Capture the cell that displays the provided text and extract its [x, y] central coordinate. 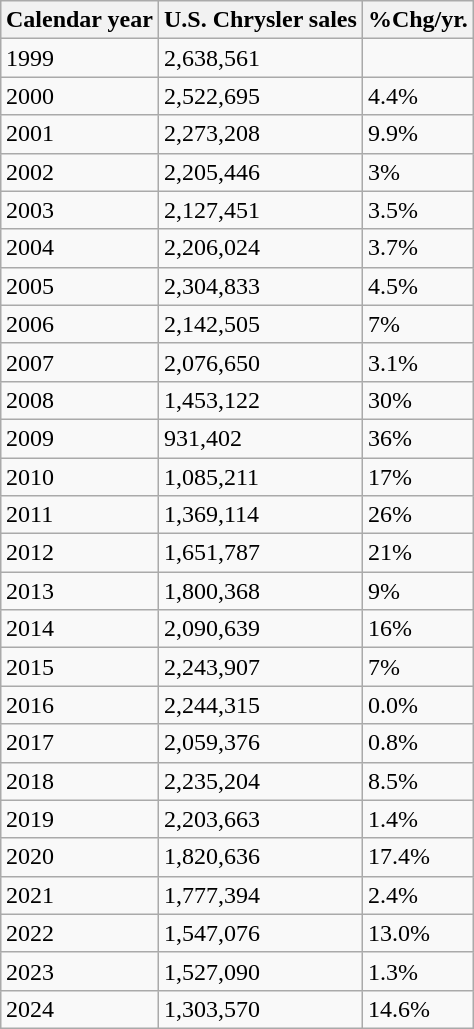
2,273,208 [260, 134]
4.4% [418, 96]
13.0% [418, 933]
2022 [79, 933]
931,402 [260, 438]
2,235,204 [260, 781]
2,142,505 [260, 324]
2,243,907 [260, 667]
2,059,376 [260, 743]
3% [418, 172]
1,453,122 [260, 400]
2003 [79, 210]
2004 [79, 248]
16% [418, 629]
1,303,570 [260, 1009]
2,522,695 [260, 96]
1,820,636 [260, 857]
26% [418, 515]
2013 [79, 591]
2001 [79, 134]
3.1% [418, 362]
%Chg/yr. [418, 20]
1.4% [418, 819]
2,244,315 [260, 705]
0.8% [418, 743]
4.5% [418, 286]
2009 [79, 438]
0.0% [418, 705]
8.5% [418, 781]
Calendar year [79, 20]
2,206,024 [260, 248]
2,304,833 [260, 286]
2021 [79, 895]
1,527,090 [260, 971]
2023 [79, 971]
1,547,076 [260, 933]
14.6% [418, 1009]
9% [418, 591]
2,205,446 [260, 172]
1,369,114 [260, 515]
1999 [79, 58]
17.4% [418, 857]
36% [418, 438]
2000 [79, 96]
2024 [79, 1009]
30% [418, 400]
2017 [79, 743]
2015 [79, 667]
21% [418, 553]
2,076,650 [260, 362]
2016 [79, 705]
2,203,663 [260, 819]
2018 [79, 781]
2010 [79, 477]
2014 [79, 629]
2005 [79, 286]
2,638,561 [260, 58]
1,085,211 [260, 477]
2.4% [418, 895]
U.S. Chrysler sales [260, 20]
2012 [79, 553]
2,127,451 [260, 210]
2020 [79, 857]
2,090,639 [260, 629]
17% [418, 477]
1.3% [418, 971]
2006 [79, 324]
9.9% [418, 134]
1,651,787 [260, 553]
2008 [79, 400]
1,777,394 [260, 895]
3.5% [418, 210]
2019 [79, 819]
2002 [79, 172]
2007 [79, 362]
1,800,368 [260, 591]
2011 [79, 515]
3.7% [418, 248]
